Identify which cell holds the provided text, then report its [X, Y] central coordinate. 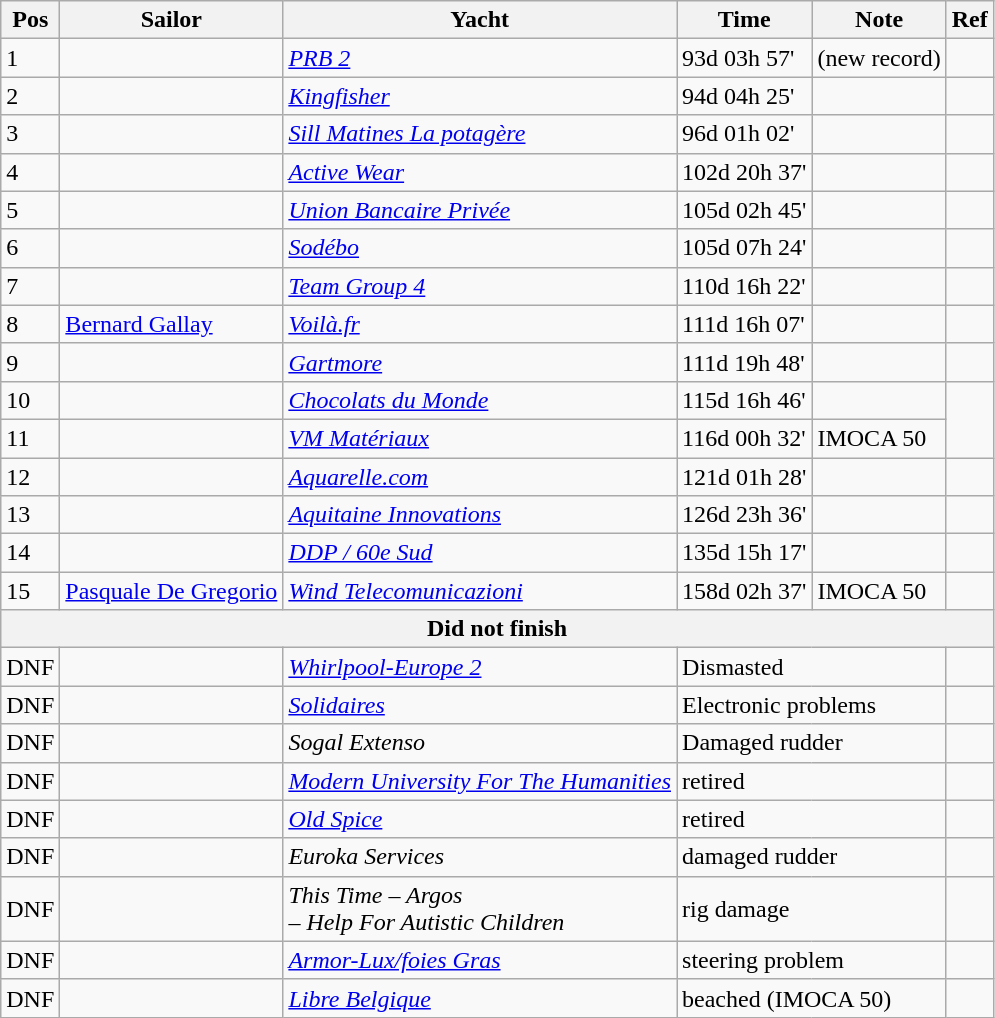
Pasquale De Gregorio [172, 591]
116d 00h 32' [744, 438]
(new record) [879, 58]
3 [30, 134]
Team Group 4 [480, 286]
Did not finish [498, 629]
rig damage [812, 908]
8 [30, 324]
7 [30, 286]
Sogal Extenso [480, 743]
Sodébo [480, 248]
DDP / 60e Sud [480, 553]
Damaged rudder [812, 743]
105d 02h 45' [744, 210]
Active Wear [480, 172]
Euroka Services [480, 857]
Kingfisher [480, 96]
94d 04h 25' [744, 96]
Sill Matines La potagère [480, 134]
93d 03h 57' [744, 58]
14 [30, 553]
6 [30, 248]
Bernard Gallay [172, 324]
beached (IMOCA 50) [812, 998]
PRB 2 [480, 58]
Armor-Lux/foies Gras [480, 960]
110d 16h 22' [744, 286]
Yacht [480, 20]
Libre Belgique [480, 998]
158d 02h 37' [744, 591]
Union Bancaire Privée [480, 210]
Electronic problems [812, 705]
111d 16h 07' [744, 324]
This Time – Argos – Help For Autistic Children [480, 908]
9 [30, 362]
Solidaires [480, 705]
102d 20h 37' [744, 172]
Dismasted [812, 667]
Pos [30, 20]
Old Spice [480, 819]
Ref [970, 20]
Sailor [172, 20]
115d 16h 46' [744, 400]
11 [30, 438]
steering problem [812, 960]
135d 15h 17' [744, 553]
126d 23h 36' [744, 515]
121d 01h 28' [744, 477]
12 [30, 477]
111d 19h 48' [744, 362]
Note [879, 20]
Wind Telecomunicazioni [480, 591]
105d 07h 24' [744, 248]
Aquitaine Innovations [480, 515]
1 [30, 58]
Modern University For The Humanities [480, 781]
Chocolats du Monde [480, 400]
Gartmore [480, 362]
Voilà.fr [480, 324]
4 [30, 172]
Aquarelle.com [480, 477]
96d 01h 02' [744, 134]
5 [30, 210]
damaged rudder [812, 857]
13 [30, 515]
15 [30, 591]
VM Matériaux [480, 438]
10 [30, 400]
2 [30, 96]
Time [744, 20]
Whirlpool-Europe 2 [480, 667]
